Determine the [X, Y] coordinate at the center of the cell enclosing the given text.  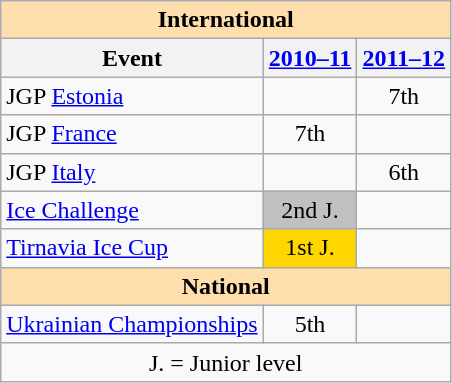
Ukrainian Championships [132, 324]
1st J. [310, 248]
National [226, 286]
6th [404, 172]
International [226, 20]
5th [310, 324]
2nd J. [310, 210]
Event [132, 58]
2011–12 [404, 58]
2010–11 [310, 58]
JGP Italy [132, 172]
JGP France [132, 134]
Tirnavia Ice Cup [132, 248]
JGP Estonia [132, 96]
J. = Junior level [226, 362]
Ice Challenge [132, 210]
